Provide the [x, y] coordinate of the cell's center where the given text is located.  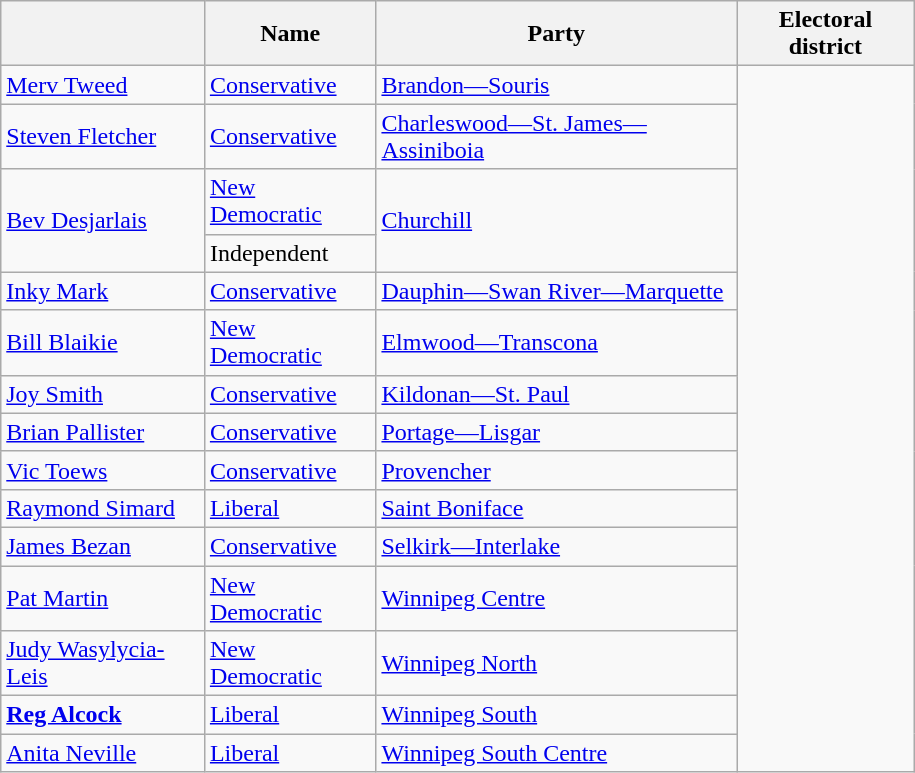
Anita Neville [103, 753]
Portage—Lisgar [556, 432]
James Bezan [103, 546]
Selkirk—Interlake [556, 546]
Independent [290, 253]
Pat Martin [103, 598]
Joy Smith [103, 394]
Reg Alcock [103, 715]
Party [556, 34]
Merv Tweed [103, 85]
Steven Fletcher [103, 136]
Brian Pallister [103, 432]
Charleswood—St. James—Assiniboia [556, 136]
Elmwood—Transcona [556, 342]
Winnipeg South Centre [556, 753]
Raymond Simard [103, 508]
Bill Blaikie [103, 342]
Bev Desjarlais [103, 220]
Kildonan—St. Paul [556, 394]
Name [290, 34]
Dauphin—Swan River—Marquette [556, 291]
Brandon—Souris [556, 85]
Saint Boniface [556, 508]
Winnipeg Centre [556, 598]
Provencher [556, 470]
Winnipeg North [556, 664]
Electoral district [826, 34]
Vic Toews [103, 470]
Winnipeg South [556, 715]
Inky Mark [103, 291]
Churchill [556, 220]
Judy Wasylycia-Leis [103, 664]
